Capture the cell that displays the provided text and extract its (x, y) central coordinate. 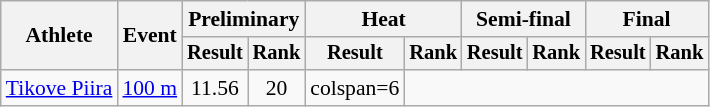
Event (150, 36)
Preliminary (244, 19)
Final (646, 19)
Semi-final (524, 19)
11.56 (215, 88)
Athlete (60, 36)
20 (277, 88)
colspan=6 (354, 88)
100 m (150, 88)
Heat (384, 19)
Tikove Piira (60, 88)
